Find where the given text appears and provide that cell's center as (x, y) coordinate. 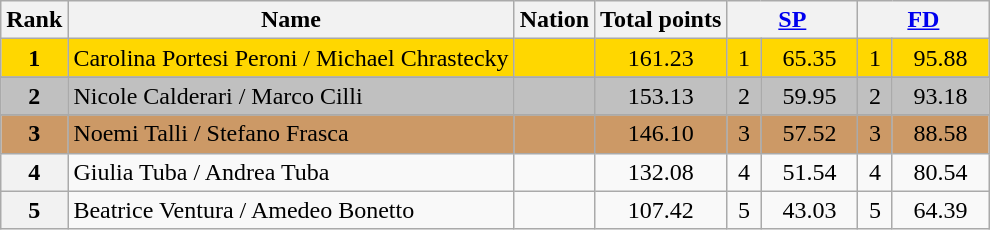
59.95 (810, 96)
Nation (554, 20)
51.54 (810, 172)
SP (792, 20)
107.42 (661, 210)
57.52 (810, 134)
88.58 (940, 134)
Total points (661, 20)
65.35 (810, 58)
Carolina Portesi Peroni / Michael Chrastecky (291, 58)
95.88 (940, 58)
Nicole Calderari / Marco Cilli (291, 96)
80.54 (940, 172)
132.08 (661, 172)
Beatrice Ventura / Amedeo Bonetto (291, 210)
146.10 (661, 134)
Giulia Tuba / Andrea Tuba (291, 172)
93.18 (940, 96)
Name (291, 20)
43.03 (810, 210)
153.13 (661, 96)
64.39 (940, 210)
161.23 (661, 58)
Rank (34, 20)
FD (924, 20)
Noemi Talli / Stefano Frasca (291, 134)
